Provide the [x, y] coordinate of the cell's center where the given text is located.  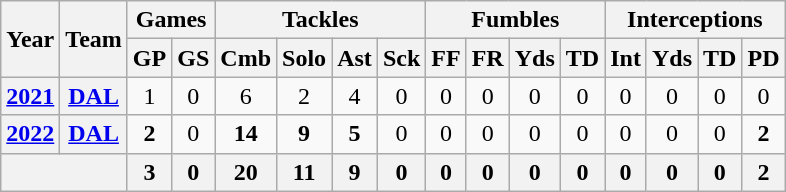
2022 [30, 134]
Cmb [246, 58]
5 [355, 134]
GS [194, 58]
20 [246, 172]
Sck [401, 58]
Ast [355, 58]
FF [446, 58]
2021 [30, 96]
Tackles [320, 20]
Solo [304, 58]
Year [30, 39]
1 [149, 96]
3 [149, 172]
PD [764, 58]
14 [246, 134]
4 [355, 96]
6 [246, 96]
FR [488, 58]
GP [149, 58]
Team [94, 39]
Interceptions [695, 20]
Fumbles [516, 20]
Games [170, 20]
11 [304, 172]
Int [626, 58]
